Output the (X, Y) coordinate of the center of the cell containing the given text.  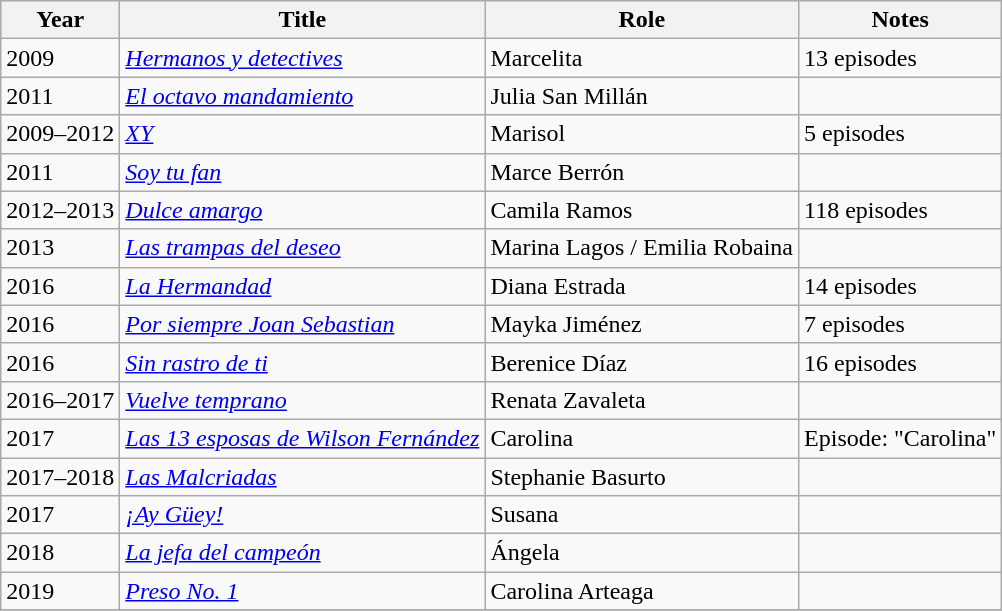
Vuelve temprano (302, 400)
Marina Lagos / Emilia Robaina (642, 248)
16 episodes (900, 362)
2018 (60, 553)
Berenice Díaz (642, 362)
Year (60, 20)
2016–2017 (60, 400)
La Hermandad (302, 286)
Sin rastro de ti (302, 362)
Preso No. 1 (302, 591)
Las Malcriadas (302, 477)
Ángela (642, 553)
XY (302, 134)
Las 13 esposas de Wilson Fernández (302, 438)
14 episodes (900, 286)
Carolina Arteaga (642, 591)
Marisol (642, 134)
La jefa del campeón (302, 553)
Renata Zavaleta (642, 400)
2009 (60, 58)
¡Ay Güey! (302, 515)
2017–2018 (60, 477)
Diana Estrada (642, 286)
Episode: "Carolina" (900, 438)
Susana (642, 515)
2012–2013 (60, 210)
Por siempre Joan Sebastian (302, 324)
Marce Berrón (642, 172)
Marcelita (642, 58)
118 episodes (900, 210)
Role (642, 20)
5 episodes (900, 134)
Las trampas del deseo (302, 248)
2019 (60, 591)
Dulce amargo (302, 210)
Hermanos y detectives (302, 58)
2009–2012 (60, 134)
2013 (60, 248)
Stephanie Basurto (642, 477)
El octavo mandamiento (302, 96)
Notes (900, 20)
Carolina (642, 438)
Julia San Millán (642, 96)
Title (302, 20)
Soy tu fan (302, 172)
13 episodes (900, 58)
Camila Ramos (642, 210)
7 episodes (900, 324)
Mayka Jiménez (642, 324)
